Locate the cell with the specified text and output its (X, Y) center coordinate. 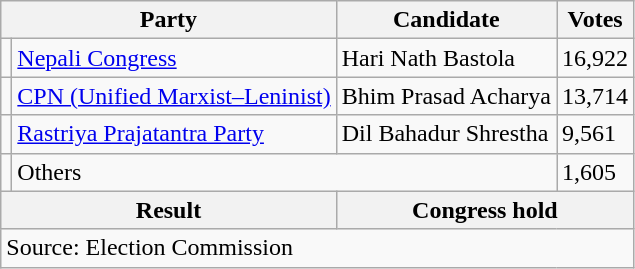
Hari Nath Bastola (446, 58)
Party (168, 20)
16,922 (596, 58)
Bhim Prasad Acharya (446, 96)
Votes (596, 20)
9,561 (596, 134)
Others (284, 172)
Congress hold (484, 210)
Nepali Congress (174, 58)
13,714 (596, 96)
Source: Election Commission (318, 248)
Dil Bahadur Shrestha (446, 134)
Rastriya Prajatantra Party (174, 134)
CPN (Unified Marxist–Leninist) (174, 96)
1,605 (596, 172)
Candidate (446, 20)
Result (168, 210)
